Find where the given text appears and provide that cell's center as [x, y] coordinate. 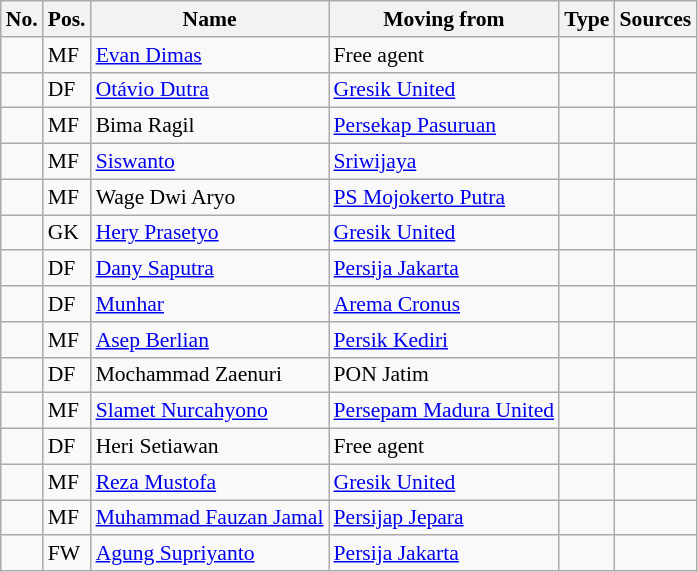
Type [586, 19]
Bima Ragil [210, 126]
Mochammad Zaenuri [210, 375]
Slamet Nurcahyono [210, 411]
Moving from [444, 19]
Muhammad Fauzan Jamal [210, 518]
Reza Mustofa [210, 482]
Persik Kediri [444, 340]
Name [210, 19]
FW [67, 554]
PON Jatim [444, 375]
Persijap Jepara [444, 518]
Persekap Pasuruan [444, 126]
Agung Supriyanto [210, 554]
PS Mojokerto Putra [444, 197]
Munhar [210, 304]
Sources [656, 19]
Otávio Dutra [210, 90]
Pos. [67, 19]
Wage Dwi Aryo [210, 197]
Hery Prasetyo [210, 233]
Dany Saputra [210, 269]
Persepam Madura United [444, 411]
Asep Berlian [210, 340]
GK [67, 233]
Siswanto [210, 162]
No. [22, 19]
Arema Cronus [444, 304]
Sriwijaya [444, 162]
Heri Setiawan [210, 447]
Evan Dimas [210, 55]
